Detect which cell encompasses the target text, then output its (X, Y) center coordinate. 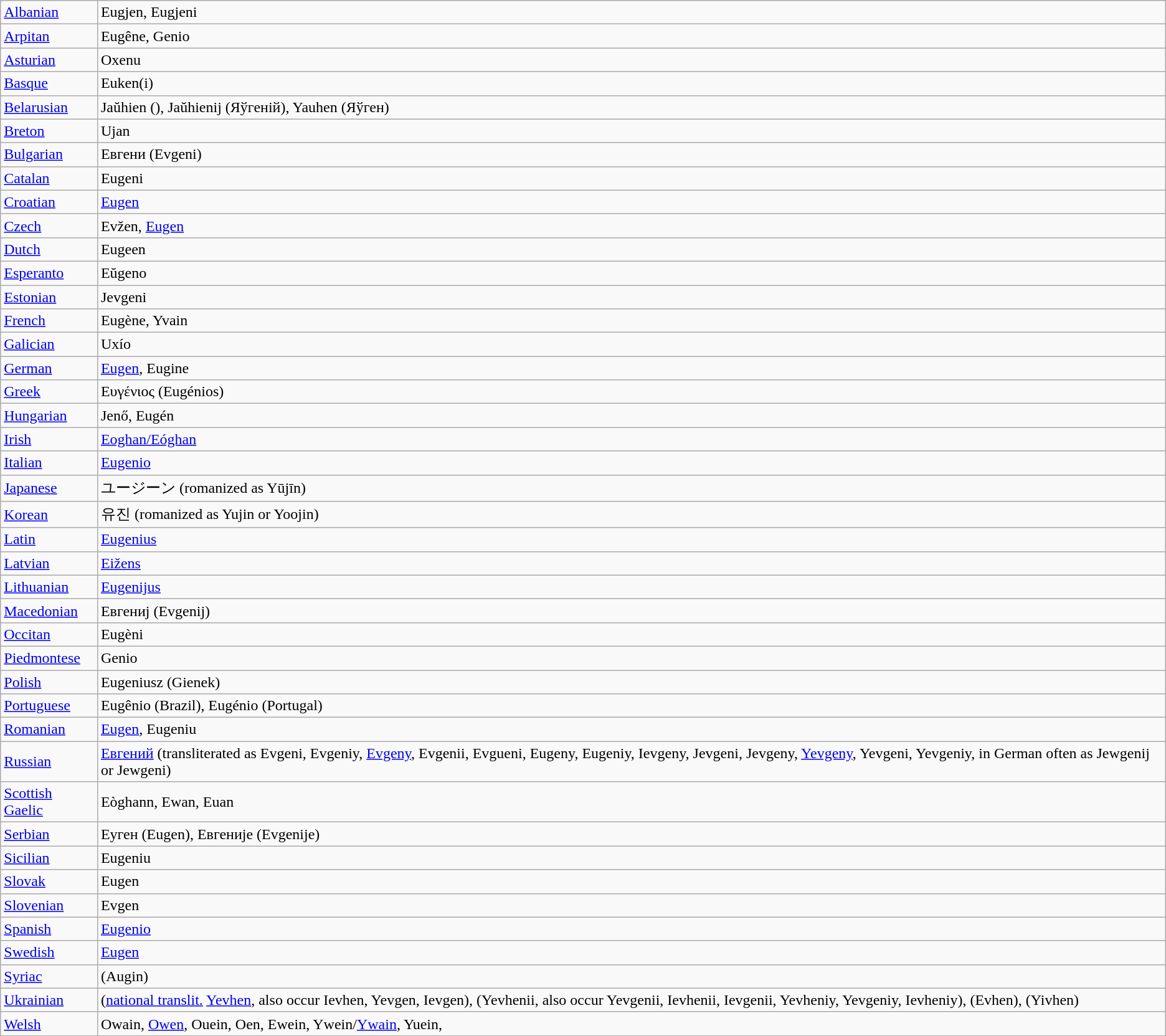
Latin (49, 539)
Swedish (49, 953)
Ευγένιος (Eugénios) (632, 392)
유진 (romanized as Yujin or Yoojin) (632, 515)
Italian (49, 463)
Croatian (49, 202)
Slovak (49, 882)
Eòghann, Ewan, Euan (632, 802)
Jevgeni (632, 297)
Latvian (49, 563)
Jaŭhien (), Jaŭhienij (Яўгеній), Yauhen (Яўген) (632, 107)
Macedonian (49, 611)
Eugeniu (632, 858)
Евгени (Evgeni) (632, 154)
Galician (49, 345)
Piedmontese (49, 658)
Slovenian (49, 905)
Owain, Owen, Ouein, Oen, Ewein, Ywein/Ywain, Yuein, (632, 1024)
Syriac (49, 976)
Evgen (632, 905)
Evžen, Eugen (632, 226)
Eugêne, Genio (632, 36)
Catalan (49, 178)
Albanian (49, 12)
Eugeniusz (Gienek) (632, 682)
Eugeen (632, 249)
Eugenijus (632, 587)
Eoghan/Eóghan (632, 439)
Estonian (49, 297)
Arpitan (49, 36)
Jenő, Eugén (632, 416)
Spanish (49, 929)
Eugeni (632, 178)
Eižens (632, 563)
Euken(i) (632, 83)
Genio (632, 658)
Eugen, Eugine (632, 368)
Romanian (49, 729)
Irish (49, 439)
German (49, 368)
Uxío (632, 345)
Greek (49, 392)
Eugen, Eugeniu (632, 729)
Ukrainian (49, 1000)
Еуген (Eugen), Евгеније (Evgenije) (632, 834)
Belarusian (49, 107)
Polish (49, 682)
Eugjen, Eugjeni (632, 12)
Sicilian (49, 858)
Japanese (49, 488)
Breton (49, 131)
Eugênio (Brazil), Eugénio (Portugal) (632, 706)
Lithuanian (49, 587)
Eugène, Yvain (632, 321)
Евгениј (Evgenij) (632, 611)
Hungarian (49, 416)
Welsh (49, 1024)
Bulgarian (49, 154)
Korean (49, 515)
Eugenius (632, 539)
Oxenu (632, 60)
Ujan (632, 131)
(Augin) (632, 976)
Esperanto (49, 273)
Asturian (49, 60)
Russian (49, 761)
Basque (49, 83)
Dutch (49, 249)
Eŭgeno (632, 273)
Eugèni (632, 634)
Czech (49, 226)
Portuguese (49, 706)
Serbian (49, 834)
ユージーン (romanized as Yūjīn) (632, 488)
Occitan (49, 634)
French (49, 321)
Scottish Gaelic (49, 802)
